Output the [x, y] coordinate of the center of the cell containing the given text.  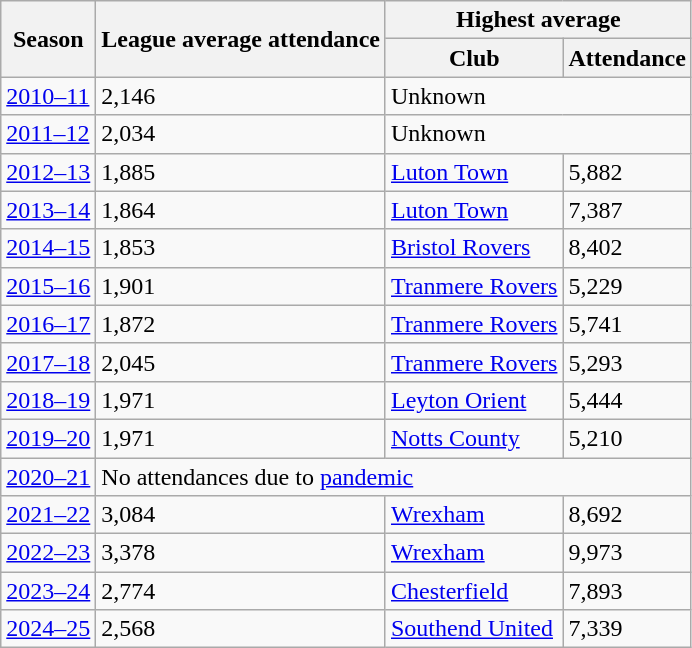
2010–11 [48, 96]
2021–22 [48, 515]
2011–12 [48, 134]
7,893 [627, 591]
2,045 [241, 362]
League average attendance [241, 39]
5,210 [627, 438]
7,339 [627, 629]
5,293 [627, 362]
5,229 [627, 286]
2,146 [241, 96]
Southend United [474, 629]
2,034 [241, 134]
2013–14 [48, 210]
2019–20 [48, 438]
2012–13 [48, 172]
2,774 [241, 591]
5,882 [627, 172]
9,973 [627, 553]
1,885 [241, 172]
2023–24 [48, 591]
Leyton Orient [474, 400]
8,402 [627, 248]
2,568 [241, 629]
Chesterfield [474, 591]
Notts County [474, 438]
8,692 [627, 515]
2015–16 [48, 286]
2020–21 [48, 477]
7,387 [627, 210]
2014–15 [48, 248]
2016–17 [48, 324]
2022–23 [48, 553]
Highest average [538, 20]
5,444 [627, 400]
1,872 [241, 324]
5,741 [627, 324]
Attendance [627, 58]
1,853 [241, 248]
No attendances due to pandemic [394, 477]
2018–19 [48, 400]
Bristol Rovers [474, 248]
2024–25 [48, 629]
1,864 [241, 210]
1,901 [241, 286]
2017–18 [48, 362]
3,084 [241, 515]
3,378 [241, 553]
Season [48, 39]
Club [474, 58]
